Pinpoint the cell where the given text exists, returning its [x, y] midpoint coordinate. 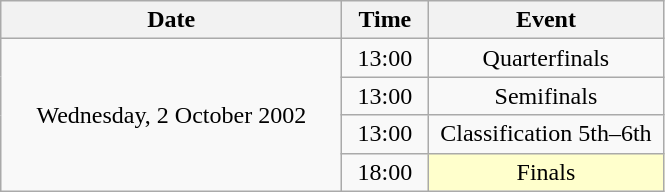
Wednesday, 2 October 2002 [172, 115]
Event [546, 20]
Time [385, 20]
Quarterfinals [546, 58]
Date [172, 20]
Finals [546, 172]
Semifinals [546, 96]
Classification 5th–6th [546, 134]
18:00 [385, 172]
